Extract the [X, Y] coordinate from the center of the cell holding the provided text.  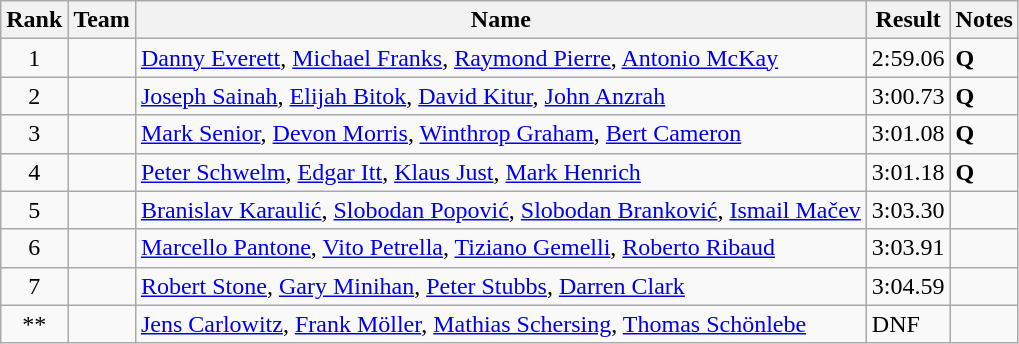
3:01.18 [908, 172]
Notes [984, 20]
** [34, 324]
Marcello Pantone, Vito Petrella, Tiziano Gemelli, Roberto Ribaud [500, 248]
1 [34, 58]
Branislav Karaulić, Slobodan Popović, Slobodan Branković, Ismail Mačev [500, 210]
2 [34, 96]
5 [34, 210]
Rank [34, 20]
Jens Carlowitz, Frank Möller, Mathias Schersing, Thomas Schönlebe [500, 324]
Result [908, 20]
6 [34, 248]
Robert Stone, Gary Minihan, Peter Stubbs, Darren Clark [500, 286]
Name [500, 20]
DNF [908, 324]
4 [34, 172]
2:59.06 [908, 58]
Danny Everett, Michael Franks, Raymond Pierre, Antonio McKay [500, 58]
Mark Senior, Devon Morris, Winthrop Graham, Bert Cameron [500, 134]
3:04.59 [908, 286]
3:00.73 [908, 96]
3:03.91 [908, 248]
Team [102, 20]
3 [34, 134]
3:03.30 [908, 210]
Peter Schwelm, Edgar Itt, Klaus Just, Mark Henrich [500, 172]
7 [34, 286]
Joseph Sainah, Elijah Bitok, David Kitur, John Anzrah [500, 96]
3:01.08 [908, 134]
